From the cell containing the given text, extract its center point as [X, Y] coordinate. 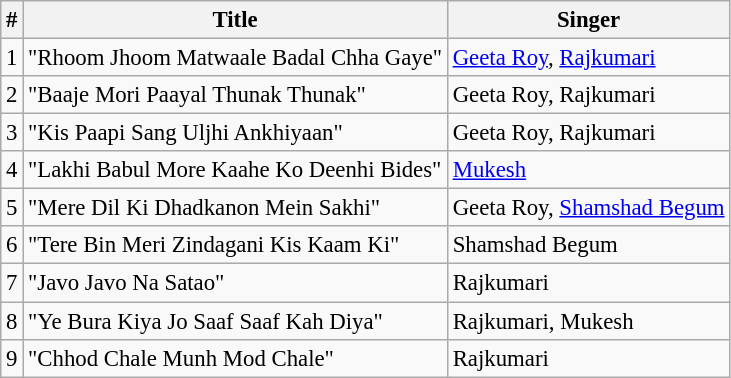
"Lakhi Babul More Kaahe Ko Deenhi Bides" [236, 170]
"Ye Bura Kiya Jo Saaf Saaf Kah Diya" [236, 321]
Shamshad Begum [588, 245]
7 [12, 283]
2 [12, 95]
"Baaje Mori Paayal Thunak Thunak" [236, 95]
"Kis Paapi Sang Uljhi Ankhiyaan" [236, 133]
Mukesh [588, 170]
4 [12, 170]
"Tere Bin Meri Zindagani Kis Kaam Ki" [236, 245]
# [12, 20]
"Chhod Chale Munh Mod Chale" [236, 358]
Geeta Roy, Shamshad Begum [588, 208]
Title [236, 20]
8 [12, 321]
"Javo Javo Na Satao" [236, 283]
3 [12, 133]
Rajkumari, Mukesh [588, 321]
5 [12, 208]
"Rhoom Jhoom Matwaale Badal Chha Gaye" [236, 58]
"Mere Dil Ki Dhadkanon Mein Sakhi" [236, 208]
Singer [588, 20]
1 [12, 58]
6 [12, 245]
9 [12, 358]
